From the cell containing the given text, extract its center point as [X, Y] coordinate. 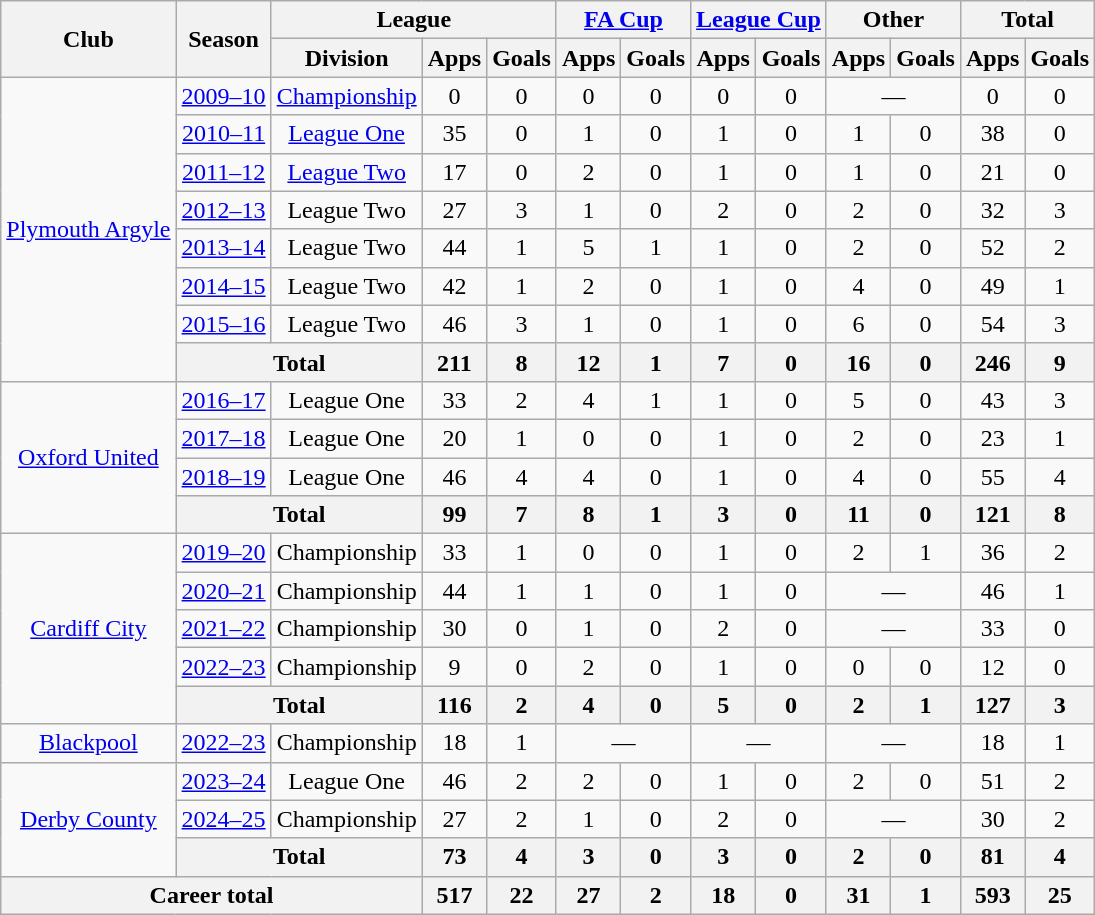
22 [522, 895]
25 [1060, 895]
38 [992, 134]
League [414, 20]
2011–12 [224, 172]
Club [88, 39]
2009–10 [224, 96]
49 [992, 286]
2017–18 [224, 438]
23 [992, 438]
127 [992, 705]
593 [992, 895]
16 [858, 362]
2019–20 [224, 553]
211 [454, 362]
2012–13 [224, 210]
2010–11 [224, 134]
2024–25 [224, 819]
51 [992, 781]
Derby County [88, 819]
Cardiff City [88, 629]
11 [858, 515]
73 [454, 857]
17 [454, 172]
54 [992, 324]
2020–21 [224, 591]
Other [893, 20]
20 [454, 438]
21 [992, 172]
36 [992, 553]
Career total [212, 895]
League Cup [759, 20]
43 [992, 400]
81 [992, 857]
2023–24 [224, 781]
Season [224, 39]
2021–22 [224, 629]
Blackpool [88, 743]
Oxford United [88, 457]
121 [992, 515]
99 [454, 515]
6 [858, 324]
Division [346, 58]
32 [992, 210]
2018–19 [224, 477]
246 [992, 362]
55 [992, 477]
517 [454, 895]
2013–14 [224, 248]
52 [992, 248]
2016–17 [224, 400]
31 [858, 895]
2015–16 [224, 324]
42 [454, 286]
2014–15 [224, 286]
35 [454, 134]
116 [454, 705]
Plymouth Argyle [88, 229]
FA Cup [623, 20]
